Search for the cell housing the specified text and yield its (x, y) center coordinate. 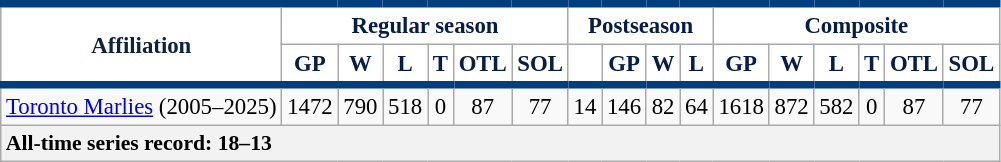
All-time series record: 18–13 (500, 144)
Regular season (425, 24)
518 (406, 106)
Composite (856, 24)
146 (624, 106)
82 (662, 106)
14 (584, 106)
790 (360, 106)
Postseason (640, 24)
Toronto Marlies (2005–2025) (142, 106)
582 (836, 106)
64 (696, 106)
Affiliation (142, 44)
1472 (310, 106)
1618 (741, 106)
872 (792, 106)
